Identify which cell holds the provided text, then report its (X, Y) central coordinate. 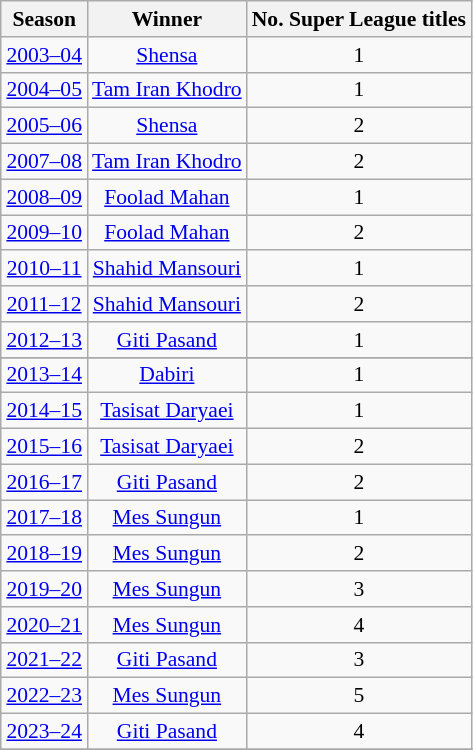
2023–24 (44, 732)
2014–15 (44, 411)
2004–05 (44, 90)
5 (359, 696)
2016–17 (44, 482)
Dabiri (167, 375)
2015–16 (44, 447)
2009–10 (44, 233)
2003–04 (44, 55)
2022–23 (44, 696)
2017–18 (44, 518)
2013–14 (44, 375)
2011–12 (44, 304)
No. Super League titles (359, 19)
2007–08 (44, 162)
2012–13 (44, 340)
2008–09 (44, 197)
2005–06 (44, 126)
2018–19 (44, 554)
Season (44, 19)
2019–20 (44, 589)
Winner (167, 19)
2020–21 (44, 625)
2010–11 (44, 269)
2021–22 (44, 660)
